Capture the cell that displays the provided text and extract its (X, Y) central coordinate. 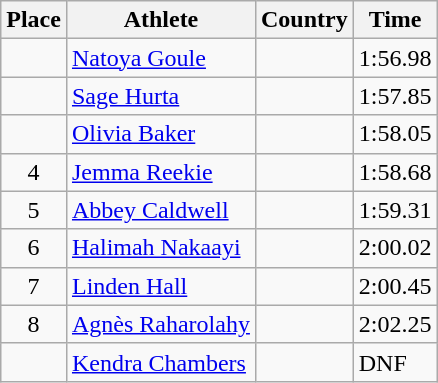
Country (304, 20)
2:02.25 (395, 324)
1:57.85 (395, 96)
Halimah Nakaayi (160, 248)
Kendra Chambers (160, 362)
Place (34, 20)
Sage Hurta (160, 96)
2:00.45 (395, 286)
1:58.05 (395, 134)
Linden Hall (160, 286)
5 (34, 210)
2:00.02 (395, 248)
Time (395, 20)
1:58.68 (395, 172)
7 (34, 286)
DNF (395, 362)
Agnès Raharolahy (160, 324)
Athlete (160, 20)
Natoya Goule (160, 58)
8 (34, 324)
1:56.98 (395, 58)
4 (34, 172)
Olivia Baker (160, 134)
Jemma Reekie (160, 172)
1:59.31 (395, 210)
Abbey Caldwell (160, 210)
6 (34, 248)
